Determine the [x, y] coordinate at the center of the cell enclosing the given text.  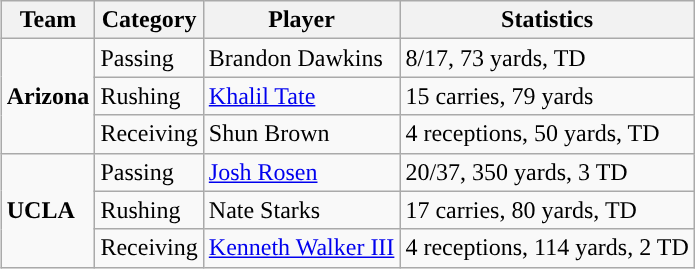
Arizona [48, 96]
4 receptions, 114 yards, 2 TD [547, 248]
UCLA [48, 210]
Josh Rosen [302, 172]
17 carries, 80 yards, TD [547, 210]
Brandon Dawkins [302, 58]
Team [48, 20]
20/37, 350 yards, 3 TD [547, 172]
15 carries, 79 yards [547, 96]
Nate Starks [302, 210]
Statistics [547, 20]
Khalil Tate [302, 96]
Shun Brown [302, 134]
Kenneth Walker III [302, 248]
Player [302, 20]
8/17, 73 yards, TD [547, 58]
4 receptions, 50 yards, TD [547, 134]
Category [149, 20]
